Identify which cell holds the provided text, then report its (X, Y) central coordinate. 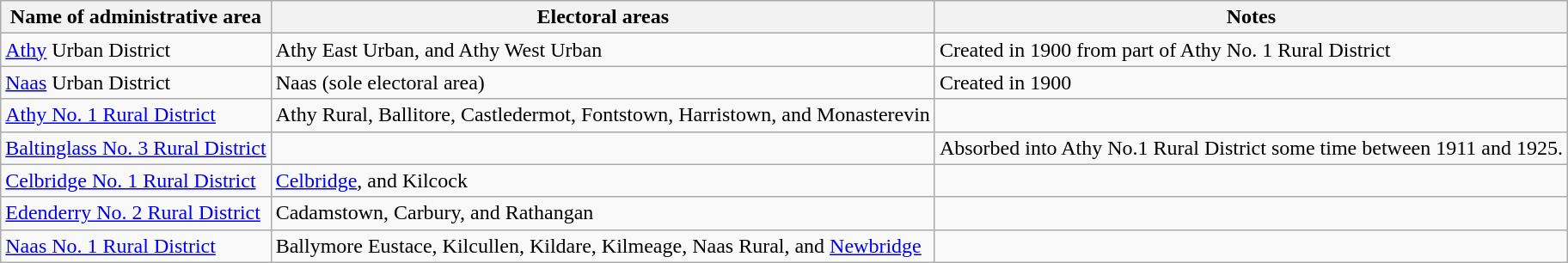
Cadamstown, Carbury, and Rathangan (603, 213)
Naas No. 1 Rural District (136, 246)
Edenderry No. 2 Rural District (136, 213)
Naas Urban District (136, 83)
Athy No. 1 Rural District (136, 115)
Athy East Urban, and Athy West Urban (603, 50)
Celbridge No. 1 Rural District (136, 180)
Celbridge, and Kilcock (603, 180)
Absorbed into Athy No.1 Rural District some time between 1911 and 1925. (1251, 148)
Created in 1900 (1251, 83)
Created in 1900 from part of Athy No. 1 Rural District (1251, 50)
Baltinglass No. 3 Rural District (136, 148)
Electoral areas (603, 17)
Athy Rural, Ballitore, Castledermot, Fontstown, Harristown, and Monasterevin (603, 115)
Athy Urban District (136, 50)
Ballymore Eustace, Kilcullen, Kildare, Kilmeage, Naas Rural, and Newbridge (603, 246)
Name of administrative area (136, 17)
Notes (1251, 17)
Naas (sole electoral area) (603, 83)
